Output the (X, Y) coordinate of the center of the cell containing the given text.  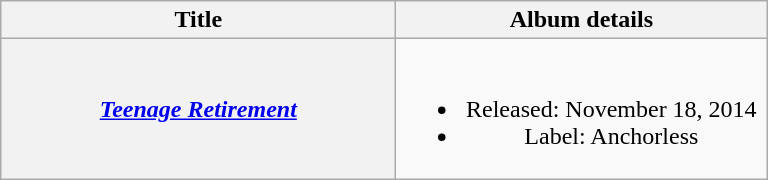
Title (198, 20)
Teenage Retirement (198, 109)
Released: November 18, 2014Label: Anchorless (582, 109)
Album details (582, 20)
